Locate the cell with the specified text and output its [x, y] center coordinate. 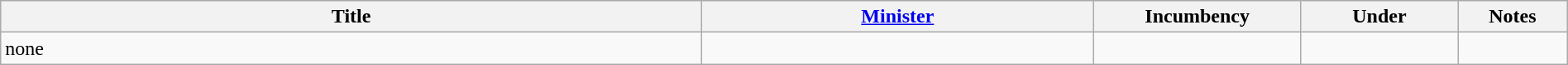
Incumbency [1198, 17]
Notes [1513, 17]
Title [351, 17]
Under [1379, 17]
Minister [898, 17]
none [351, 48]
